Return the (x, y) coordinate for the center point of the cell that contains the specified text.  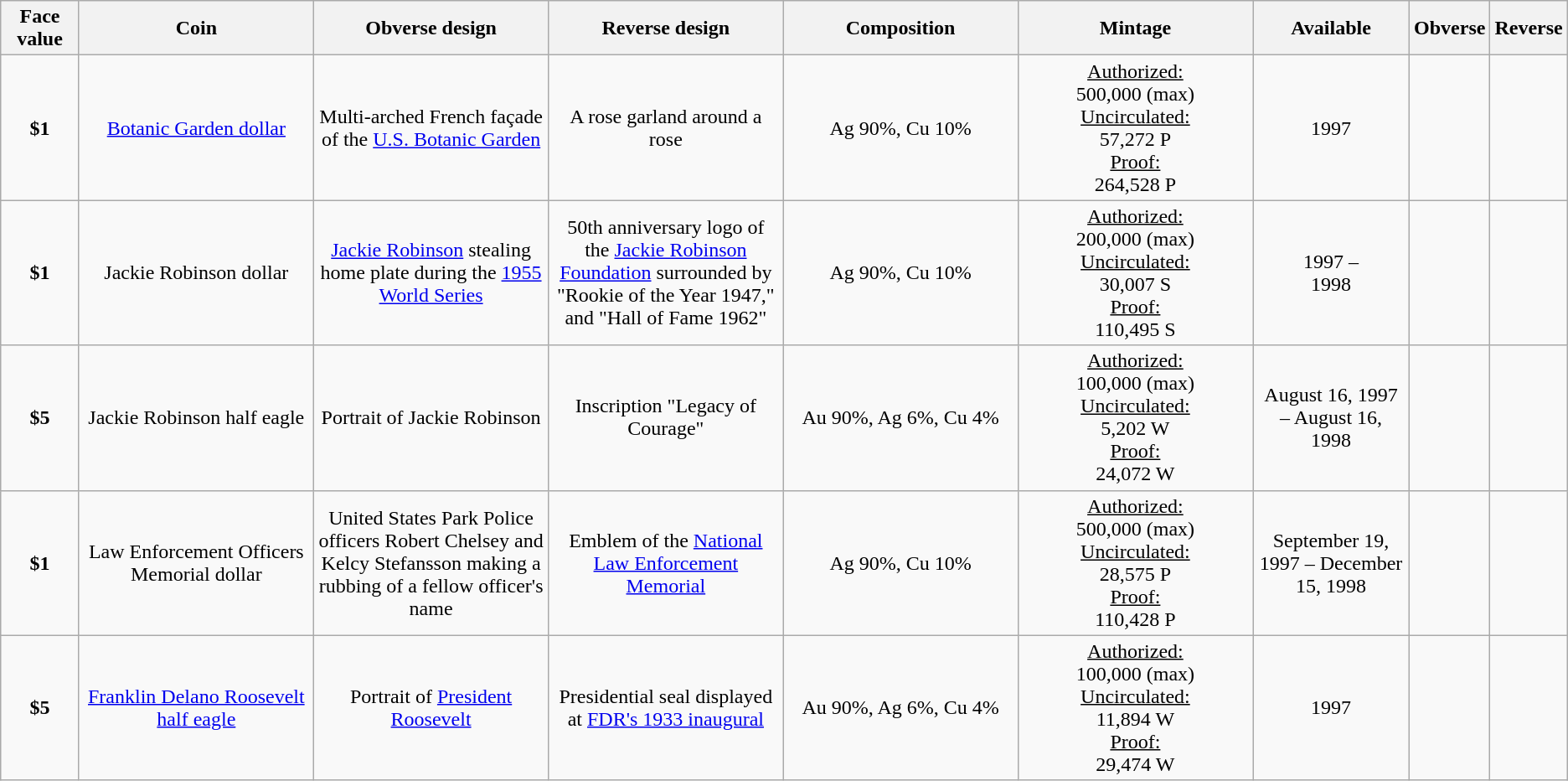
Reverse design (666, 28)
1997 –1998 (1332, 273)
Jackie Robinson stealing home plate during the 1955 World Series (431, 273)
Portrait of Jackie Robinson (431, 417)
Obverse (1450, 28)
A rose garland around a rose (666, 127)
Portrait of President Roosevelt (431, 707)
Authorized:100,000 (max)Uncirculated:11,894 WProof:29,474 W (1135, 707)
Authorized:500,000 (max)Uncirculated:28,575 PProof:110,428 P (1135, 563)
Inscription "Legacy of Courage" (666, 417)
Presidential seal displayed at FDR's 1933 inaugural (666, 707)
August 16, 1997 – August 16, 1998 (1332, 417)
Face value (40, 28)
Composition (900, 28)
Multi-arched French façade of the U.S. Botanic Garden (431, 127)
50th anniversary logo of the Jackie Robinson Foundation surrounded by "Rookie of the Year 1947," and "Hall of Fame 1962" (666, 273)
Authorized:100,000 (max)Uncirculated:5,202 WProof:24,072 W (1135, 417)
Emblem of the National Law Enforcement Memorial (666, 563)
Reverse (1529, 28)
Franklin Delano Roosevelt half eagle (196, 707)
Coin (196, 28)
September 19, 1997 – December 15, 1998 (1332, 563)
Authorized:500,000 (max)Uncirculated:57,272 PProof:264,528 P (1135, 127)
Obverse design (431, 28)
Authorized:200,000 (max)Uncirculated:30,007 SProof:110,495 S (1135, 273)
Botanic Garden dollar (196, 127)
United States Park Police officers Robert Chelsey and Kelcy Stefansson making a rubbing of a fellow officer's name (431, 563)
Available (1332, 28)
Jackie Robinson dollar (196, 273)
Mintage (1135, 28)
Law Enforcement Officers Memorial dollar (196, 563)
Jackie Robinson half eagle (196, 417)
